Return the (X, Y) coordinate for the center point of the cell that contains the specified text.  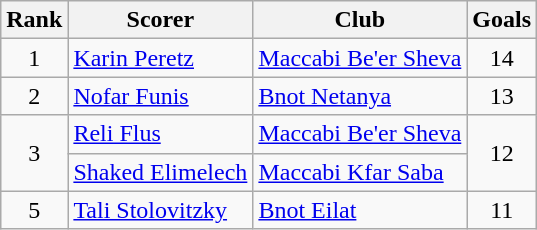
Maccabi Kfar Saba (360, 172)
2 (34, 96)
14 (502, 58)
Shaked Elimelech (160, 172)
Bnot Netanya (360, 96)
11 (502, 210)
Nofar Funis (160, 96)
Karin Peretz (160, 58)
Rank (34, 20)
Reli Flus (160, 134)
Goals (502, 20)
5 (34, 210)
Bnot Eilat (360, 210)
3 (34, 153)
Tali Stolovitzky (160, 210)
1 (34, 58)
13 (502, 96)
Club (360, 20)
12 (502, 153)
Scorer (160, 20)
